Provide the [X, Y] coordinate of the cell's center where the given text is located.  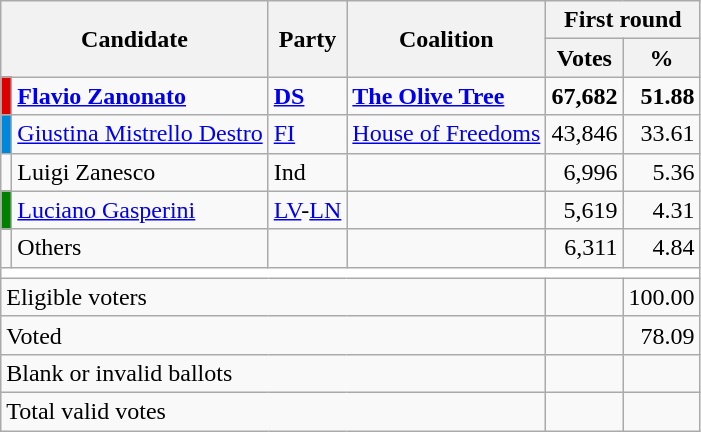
78.09 [662, 335]
67,682 [584, 96]
House of Freedoms [446, 134]
4.84 [662, 248]
51.88 [662, 96]
Luciano Gasperini [140, 210]
6,311 [584, 248]
33.61 [662, 134]
Votes [584, 58]
FI [308, 134]
5.36 [662, 172]
Luigi Zanesco [140, 172]
First round [623, 20]
Candidate [134, 39]
Others [140, 248]
LV-LN [308, 210]
Blank or invalid ballots [274, 373]
4.31 [662, 210]
5,619 [584, 210]
The Olive Tree [446, 96]
Giustina Mistrello Destro [140, 134]
Party [308, 39]
Flavio Zanonato [140, 96]
Voted [274, 335]
Total valid votes [274, 411]
Coalition [446, 39]
6,996 [584, 172]
DS [308, 96]
100.00 [662, 297]
43,846 [584, 134]
% [662, 58]
Ind [308, 172]
Eligible voters [274, 297]
